Pinpoint the cell where the given text exists, returning its [X, Y] midpoint coordinate. 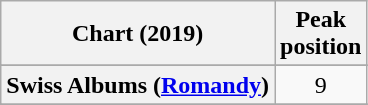
9 [321, 85]
Chart (2019) [138, 34]
Peakposition [321, 34]
Swiss Albums (Romandy) [138, 85]
